Detect which cell encompasses the target text, then output its [x, y] center coordinate. 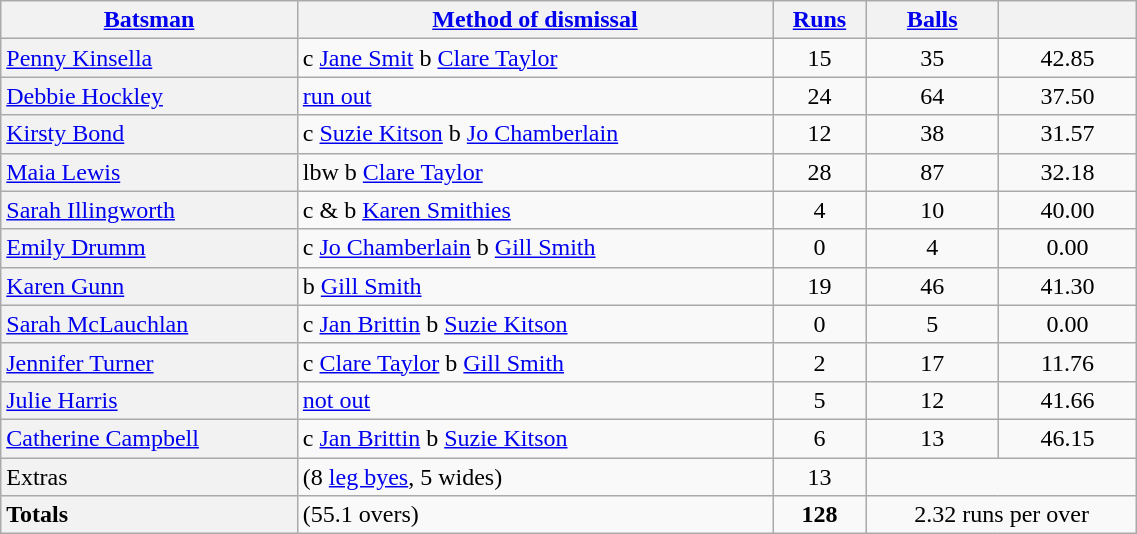
32.18 [1068, 172]
46 [932, 286]
87 [932, 172]
Emily Drumm [150, 248]
Runs [820, 20]
17 [932, 362]
6 [820, 438]
c Clare Taylor b Gill Smith [534, 362]
41.66 [1068, 400]
42.85 [1068, 58]
11.76 [1068, 362]
Julie Harris [150, 400]
10 [932, 210]
Batsman [150, 20]
Extras [150, 477]
46.15 [1068, 438]
15 [820, 58]
Debbie Hockley [150, 96]
c Jo Chamberlain b Gill Smith [534, 248]
37.50 [1068, 96]
28 [820, 172]
Balls [932, 20]
40.00 [1068, 210]
(8 leg byes, 5 wides) [534, 477]
b Gill Smith [534, 286]
2.32 runs per over [1001, 515]
Jennifer Turner [150, 362]
35 [932, 58]
(55.1 overs) [534, 515]
Sarah McLauchlan [150, 324]
19 [820, 286]
lbw b Clare Taylor [534, 172]
Karen Gunn [150, 286]
31.57 [1068, 134]
Sarah Illingworth [150, 210]
c Jane Smit b Clare Taylor [534, 58]
128 [820, 515]
24 [820, 96]
Penny Kinsella [150, 58]
run out [534, 96]
not out [534, 400]
38 [932, 134]
2 [820, 362]
Kirsty Bond [150, 134]
c & b Karen Smithies [534, 210]
Catherine Campbell [150, 438]
41.30 [1068, 286]
64 [932, 96]
Method of dismissal [534, 20]
Totals [150, 515]
Maia Lewis [150, 172]
c Suzie Kitson b Jo Chamberlain [534, 134]
